Provide the [x, y] coordinate of the cell's center where the given text is located.  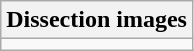
Dissection images [97, 20]
